Return the (x, y) coordinate for the center point of the cell that contains the specified text.  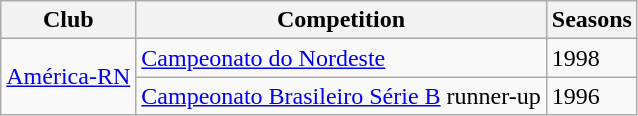
América-RN (68, 77)
Seasons (592, 20)
Campeonato Brasileiro Série B runner-up (341, 96)
1996 (592, 96)
Club (68, 20)
1998 (592, 58)
Competition (341, 20)
Campeonato do Nordeste (341, 58)
